Detect which cell encompasses the target text, then output its [X, Y] center coordinate. 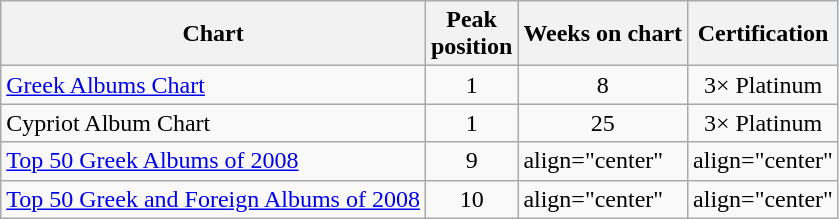
Top 50 Greek Albums of 2008 [214, 161]
Certification [764, 34]
Peakposition [471, 34]
Cypriot Album Chart [214, 123]
9 [471, 161]
10 [471, 199]
Weeks on chart [603, 34]
Chart [214, 34]
Greek Albums Chart [214, 85]
8 [603, 85]
Top 50 Greek and Foreign Albums of 2008 [214, 199]
25 [603, 123]
